Output the (x, y) coordinate of the center of the cell containing the given text.  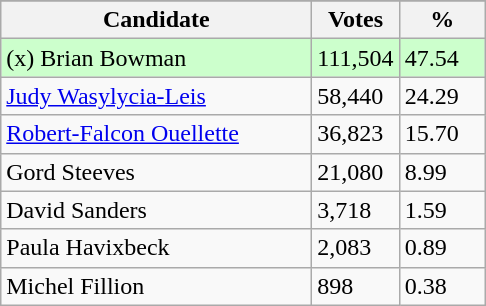
2,083 (356, 248)
David Sanders (156, 210)
0.38 (442, 286)
111,504 (356, 58)
36,823 (356, 134)
15.70 (442, 134)
% (442, 20)
Votes (356, 20)
3,718 (356, 210)
Robert-Falcon Ouellette (156, 134)
0.89 (442, 248)
58,440 (356, 96)
Paula Havixbeck (156, 248)
21,080 (356, 172)
1.59 (442, 210)
898 (356, 286)
47.54 (442, 58)
Michel Fillion (156, 286)
24.29 (442, 96)
Judy Wasylycia-Leis (156, 96)
Candidate (156, 20)
Gord Steeves (156, 172)
(x) Brian Bowman (156, 58)
8.99 (442, 172)
